Detect which cell encompasses the target text, then output its (x, y) center coordinate. 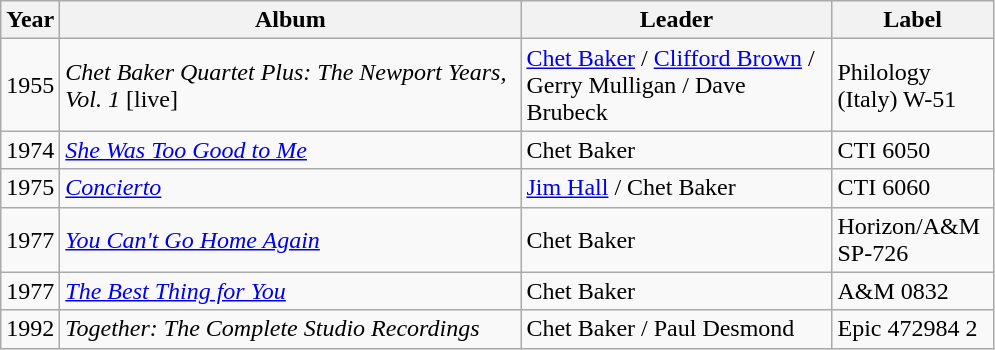
Year (30, 20)
Chet Baker Quartet Plus: The Newport Years, Vol. 1 [live] (290, 85)
The Best Thing for You (290, 291)
She Was Too Good to Me (290, 150)
Concierto (290, 188)
1992 (30, 329)
You Can't Go Home Again (290, 240)
Philology (Italy) W-51 (912, 85)
Chet Baker / Paul Desmond (676, 329)
Horizon/A&M SP-726 (912, 240)
Chet Baker / Clifford Brown / Gerry Mulligan / Dave Brubeck (676, 85)
CTI 6060 (912, 188)
CTI 6050 (912, 150)
Label (912, 20)
Together: The Complete Studio Recordings (290, 329)
1974 (30, 150)
Epic 472984 2 (912, 329)
1975 (30, 188)
Album (290, 20)
1955 (30, 85)
Leader (676, 20)
Jim Hall / Chet Baker (676, 188)
A&M 0832 (912, 291)
